Capture the cell that displays the provided text and extract its [X, Y] central coordinate. 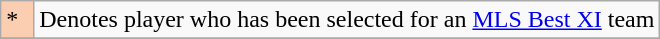
* [18, 20]
Denotes player who has been selected for an MLS Best XI team [347, 20]
